From the cell containing the given text, extract its center point as [x, y] coordinate. 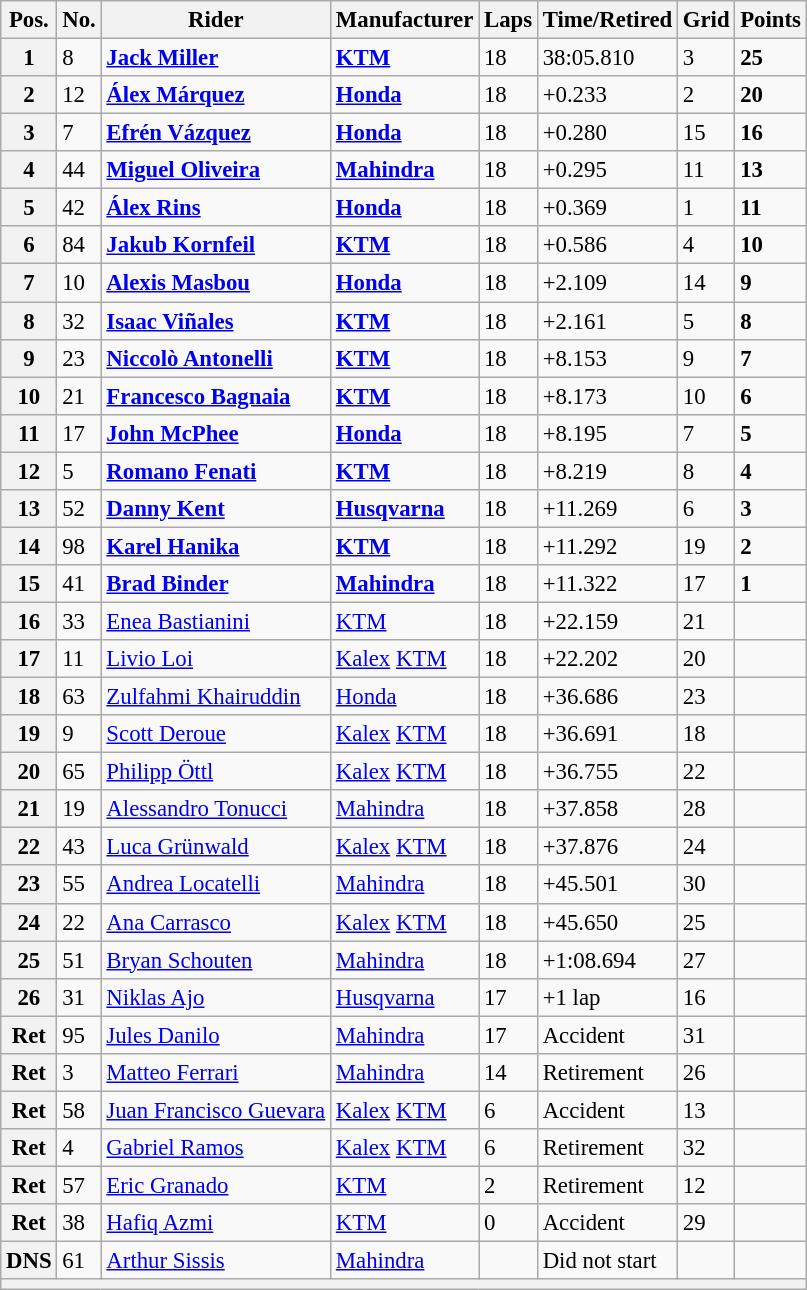
+45.650 [607, 922]
Grid [706, 20]
Miguel Oliveira [216, 170]
Eric Granado [216, 1185]
+11.292 [607, 546]
30 [706, 885]
Francesco Bagnaia [216, 396]
Alessandro Tonucci [216, 809]
Juan Francisco Guevara [216, 1110]
+22.202 [607, 659]
Alexis Masbou [216, 283]
Karel Hanika [216, 546]
33 [79, 621]
Zulfahmi Khairuddin [216, 697]
+11.269 [607, 509]
+0.369 [607, 208]
55 [79, 885]
Time/Retired [607, 20]
Niccolò Antonelli [216, 358]
Niklas Ajo [216, 997]
Philipp Öttl [216, 772]
+36.686 [607, 697]
38 [79, 1223]
+0.586 [607, 245]
Ana Carrasco [216, 922]
98 [79, 546]
+8.195 [607, 433]
DNS [29, 1261]
Manufacturer [405, 20]
Pos. [29, 20]
+45.501 [607, 885]
+1:08.694 [607, 960]
84 [79, 245]
+36.691 [607, 734]
Isaac Viñales [216, 321]
63 [79, 697]
Rider [216, 20]
57 [79, 1185]
Did not start [607, 1261]
65 [79, 772]
+36.755 [607, 772]
+8.173 [607, 396]
38:05.810 [607, 58]
27 [706, 960]
Jules Danilo [216, 1035]
51 [79, 960]
Laps [508, 20]
+2.109 [607, 283]
+0.295 [607, 170]
Romano Fenati [216, 471]
Matteo Ferrari [216, 1073]
+11.322 [607, 584]
Jakub Kornfeil [216, 245]
+1 lap [607, 997]
Points [770, 20]
29 [706, 1223]
52 [79, 509]
Livio Loi [216, 659]
43 [79, 847]
95 [79, 1035]
Gabriel Ramos [216, 1148]
28 [706, 809]
Luca Grünwald [216, 847]
+8.219 [607, 471]
John McPhee [216, 433]
0 [508, 1223]
Arthur Sissis [216, 1261]
Jack Miller [216, 58]
+37.876 [607, 847]
+2.161 [607, 321]
61 [79, 1261]
Bryan Schouten [216, 960]
Hafiq Azmi [216, 1223]
+0.280 [607, 133]
+0.233 [607, 95]
Andrea Locatelli [216, 885]
41 [79, 584]
Scott Deroue [216, 734]
Efrén Vázquez [216, 133]
Enea Bastianini [216, 621]
+37.858 [607, 809]
42 [79, 208]
58 [79, 1110]
Brad Binder [216, 584]
+8.153 [607, 358]
Álex Rins [216, 208]
Álex Márquez [216, 95]
Danny Kent [216, 509]
+22.159 [607, 621]
44 [79, 170]
No. [79, 20]
